Search for the cell housing the specified text and yield its [x, y] center coordinate. 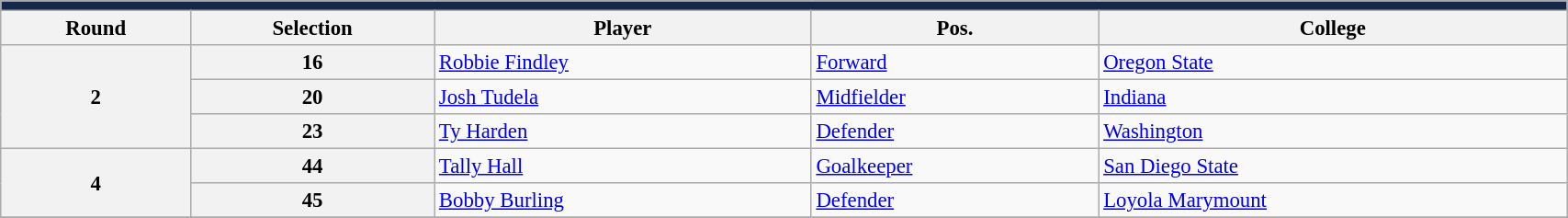
2 [96, 98]
Josh Tudela [623, 98]
Indiana [1333, 98]
College [1333, 29]
Robbie Findley [623, 63]
Selection [312, 29]
44 [312, 166]
Round [96, 29]
Defender [955, 132]
Goalkeeper [955, 166]
23 [312, 132]
Oregon State [1333, 63]
16 [312, 63]
Midfielder [955, 98]
Ty Harden [623, 132]
Tally Hall [623, 166]
Pos. [955, 29]
San Diego State [1333, 166]
Washington [1333, 132]
4 [96, 184]
20 [312, 98]
Player [623, 29]
Forward [955, 63]
